Scan for the cell matching the given text and deliver its [X, Y] coordinate at center. 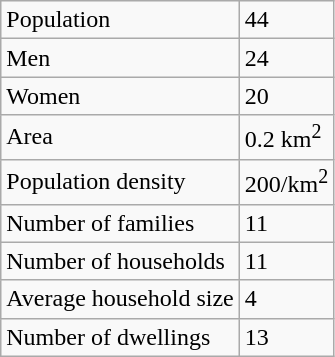
44 [286, 20]
13 [286, 337]
4 [286, 299]
Women [120, 96]
Area [120, 138]
20 [286, 96]
24 [286, 58]
Average household size [120, 299]
0.2 km2 [286, 138]
Men [120, 58]
200/km2 [286, 182]
Number of families [120, 223]
Number of households [120, 261]
Population density [120, 182]
Population [120, 20]
Number of dwellings [120, 337]
